Scan for the cell matching the given text and deliver its (x, y) coordinate at center. 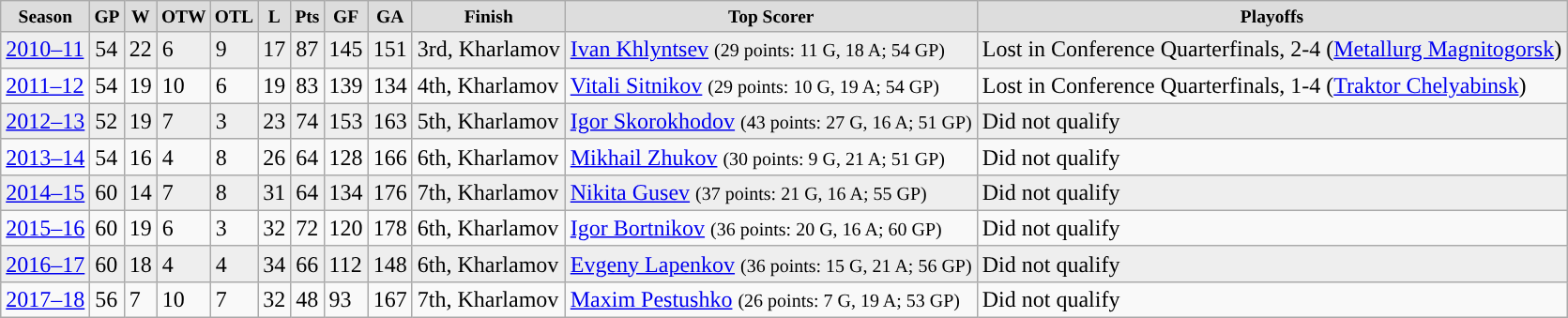
OTL (234, 17)
Ivan Khlyntsev (29 points: 11 G, 18 A; 54 GP) (771, 50)
148 (390, 264)
166 (390, 157)
Evgeny Lapenkov (36 points: 15 G, 21 A; 56 GP) (771, 264)
56 (107, 299)
23 (274, 121)
139 (345, 85)
Maxim Pestushko (26 points: 7 G, 19 A; 53 GP) (771, 299)
Vitali Sitnikov (29 points: 10 G, 19 A; 54 GP) (771, 85)
120 (345, 228)
Lost in Conference Quarterfinals, 2-4 (Metallurg Magnitogorsk) (1271, 50)
18 (141, 264)
2013–14 (45, 157)
17 (274, 50)
Mikhail Zhukov (30 points: 9 G, 21 A; 51 GP) (771, 157)
2012–13 (45, 121)
48 (308, 299)
2016–17 (45, 264)
2011–12 (45, 85)
Igor Bortnikov (36 points: 20 G, 16 A; 60 GP) (771, 228)
GF (345, 17)
Finish (488, 17)
153 (345, 121)
Igor Skorokhodov (43 points: 27 G, 16 A; 51 GP) (771, 121)
145 (345, 50)
4th, Kharlamov (488, 85)
87 (308, 50)
151 (390, 50)
93 (345, 299)
W (141, 17)
2010–11 (45, 50)
22 (141, 50)
9 (234, 50)
83 (308, 85)
167 (390, 299)
178 (390, 228)
GP (107, 17)
26 (274, 157)
Playoffs (1271, 17)
14 (141, 192)
Pts (308, 17)
66 (308, 264)
112 (345, 264)
72 (308, 228)
31 (274, 192)
128 (345, 157)
2017–18 (45, 299)
176 (390, 192)
2014–15 (45, 192)
74 (308, 121)
5th, Kharlamov (488, 121)
163 (390, 121)
L (274, 17)
52 (107, 121)
OTW (184, 17)
GA (390, 17)
Season (45, 17)
Top Scorer (771, 17)
16 (141, 157)
34 (274, 264)
2015–16 (45, 228)
Lost in Conference Quarterfinals, 1-4 (Traktor Chelyabinsk) (1271, 85)
Nikita Gusev (37 points: 21 G, 16 A; 55 GP) (771, 192)
3rd, Kharlamov (488, 50)
